Determine the [x, y] coordinate at the center of the cell enclosing the given text.  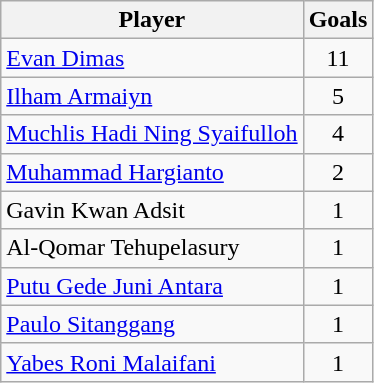
Paulo Sitanggang [152, 324]
Ilham Armaiyn [152, 96]
5 [338, 96]
Player [152, 20]
Muhammad Hargianto [152, 172]
Muchlis Hadi Ning Syaifulloh [152, 134]
4 [338, 134]
Al-Qomar Tehupelasury [152, 248]
Yabes Roni Malaifani [152, 362]
2 [338, 172]
Gavin Kwan Adsit [152, 210]
Evan Dimas [152, 58]
Putu Gede Juni Antara [152, 286]
Goals [338, 20]
11 [338, 58]
